Provide the (x, y) coordinate of the cell's center where the given text is located.  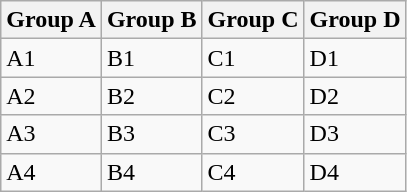
D3 (355, 134)
D1 (355, 58)
D4 (355, 172)
B4 (152, 172)
A3 (52, 134)
Group C (253, 20)
D2 (355, 96)
Group D (355, 20)
Group B (152, 20)
C1 (253, 58)
B2 (152, 96)
A2 (52, 96)
Group A (52, 20)
C2 (253, 96)
A1 (52, 58)
C4 (253, 172)
A4 (52, 172)
B3 (152, 134)
C3 (253, 134)
B1 (152, 58)
